From the cell containing the given text, extract its center point as (X, Y) coordinate. 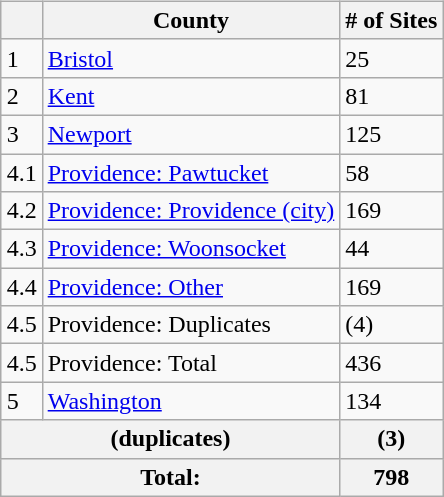
County (191, 20)
1 (22, 58)
798 (392, 477)
Providence: Pawtucket (191, 173)
Providence: Total (191, 363)
44 (392, 249)
Kent (191, 96)
3 (22, 134)
Providence: Duplicates (191, 325)
25 (392, 58)
Bristol (191, 58)
4.1 (22, 173)
(duplicates) (170, 439)
Newport (191, 134)
4.4 (22, 287)
Total: (170, 477)
58 (392, 173)
Providence: Woonsocket (191, 249)
4.2 (22, 211)
# of Sites (392, 20)
Washington (191, 401)
5 (22, 401)
134 (392, 401)
4.3 (22, 249)
81 (392, 96)
(4) (392, 325)
Providence: Providence (city) (191, 211)
(3) (392, 439)
Providence: Other (191, 287)
2 (22, 96)
125 (392, 134)
436 (392, 363)
